Identify which cell holds the provided text, then report its (X, Y) central coordinate. 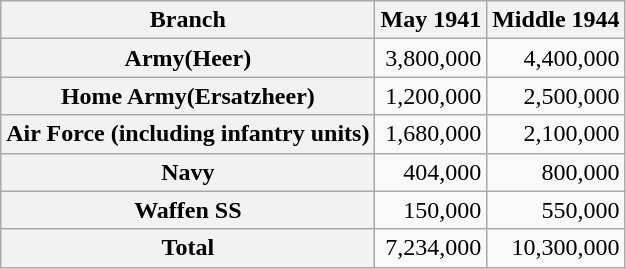
Home Army(Ersatzheer) (188, 96)
404,000 (431, 172)
1,200,000 (431, 96)
7,234,000 (431, 248)
800,000 (556, 172)
3,800,000 (431, 58)
May 1941 (431, 20)
550,000 (556, 210)
2,500,000 (556, 96)
Army(Heer) (188, 58)
Waffen SS (188, 210)
Air Force (including infantry units) (188, 134)
Middle 1944 (556, 20)
4,400,000 (556, 58)
150,000 (431, 210)
Branch (188, 20)
Navy (188, 172)
10,300,000 (556, 248)
2,100,000 (556, 134)
1,680,000 (431, 134)
Total (188, 248)
